Locate the cell with the specified text and output its [x, y] center coordinate. 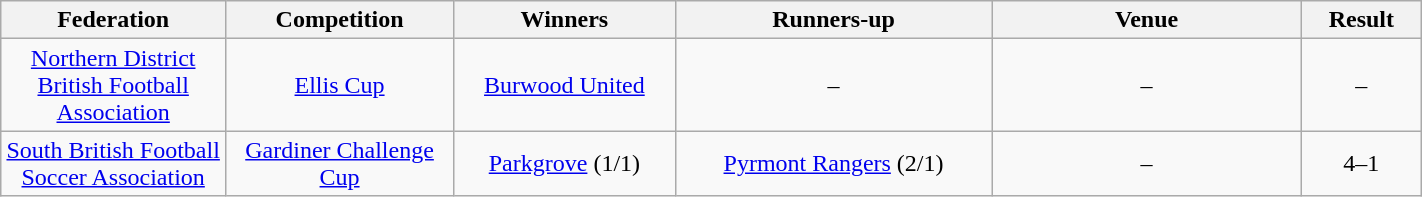
Competition [340, 20]
Ellis Cup [340, 85]
Burwood United [564, 85]
Parkgrove (1/1) [564, 164]
South British Football Soccer Association [114, 164]
Winners [564, 20]
Pyrmont Rangers (2/1) [833, 164]
Venue [1147, 20]
Federation [114, 20]
Result [1361, 20]
Gardiner Challenge Cup [340, 164]
Runners-up [833, 20]
Northern District British Football Association [114, 85]
4–1 [1361, 164]
